Locate the cell with the specified text and output its (X, Y) center coordinate. 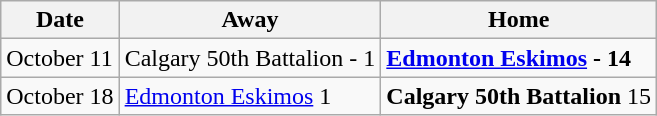
October 11 (60, 58)
October 18 (60, 96)
Edmonton Eskimos 1 (250, 96)
Edmonton Eskimos - 14 (519, 58)
Date (60, 20)
Calgary 50th Battalion 15 (519, 96)
Calgary 50th Battalion - 1 (250, 58)
Home (519, 20)
Away (250, 20)
